Detect which cell encompasses the target text, then output its [X, Y] center coordinate. 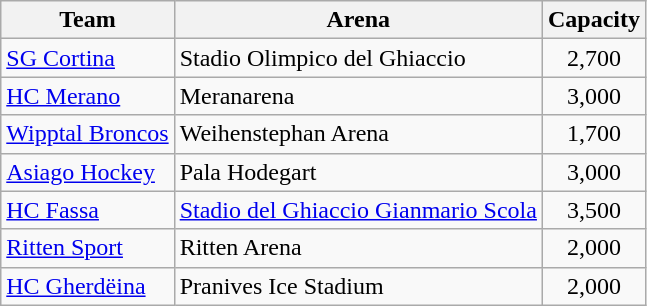
Capacity [594, 20]
Wipptal Broncos [88, 134]
Meranarena [358, 96]
Arena [358, 20]
Weihenstephan Arena [358, 134]
Asiago Hockey [88, 172]
HC Gherdëina [88, 286]
2,700 [594, 58]
3,500 [594, 210]
Team [88, 20]
HC Fassa [88, 210]
Ritten Sport [88, 248]
1,700 [594, 134]
SG Cortina [88, 58]
Stadio Olimpico del Ghiaccio [358, 58]
Ritten Arena [358, 248]
Pala Hodegart [358, 172]
Stadio del Ghiaccio Gianmario Scola [358, 210]
Pranives Ice Stadium [358, 286]
HC Merano [88, 96]
